Output the [X, Y] coordinate of the center of the cell containing the given text.  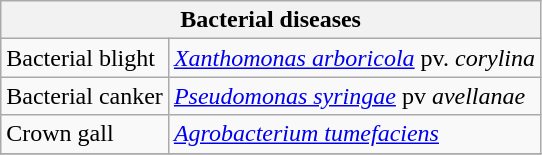
Bacterial blight [85, 58]
Crown gall [85, 134]
Pseudomonas syringae pv avellanae [354, 96]
Bacterial diseases [271, 20]
Bacterial canker [85, 96]
Agrobacterium tumefaciens [354, 134]
Xanthomonas arboricola pv. corylina [354, 58]
